Return the (x, y) coordinate for the center point of the cell that contains the specified text.  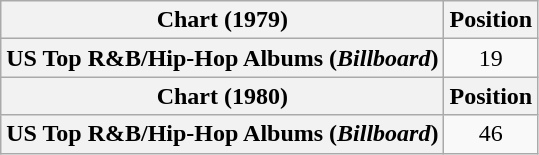
Chart (1979) (222, 20)
Chart (1980) (222, 96)
46 (491, 134)
19 (491, 58)
